Identify which cell holds the provided text, then report its (x, y) central coordinate. 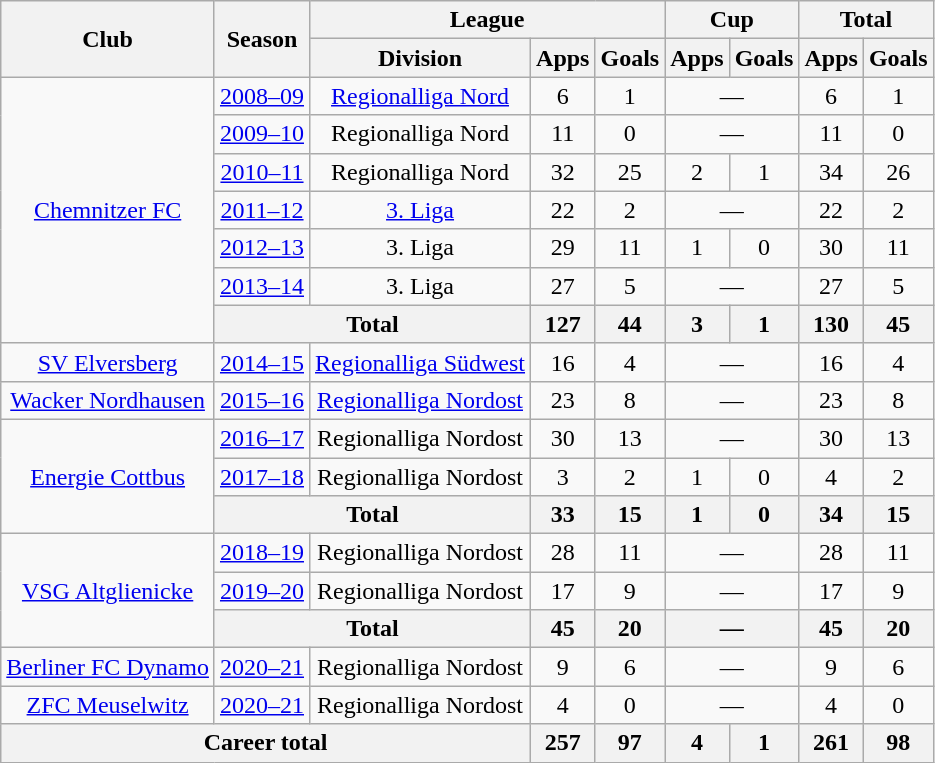
VSG Altglienicke (108, 591)
2016–17 (262, 438)
Club (108, 39)
33 (563, 515)
2017–18 (262, 477)
Regionalliga Südwest (420, 362)
Berliner FC Dynamo (108, 667)
Energie Cottbus (108, 476)
2012–13 (262, 248)
2008–09 (262, 96)
98 (898, 743)
26 (898, 172)
29 (563, 248)
130 (831, 324)
Wacker Nordhausen (108, 400)
Chemnitzer FC (108, 210)
97 (630, 743)
127 (563, 324)
2011–12 (262, 210)
Season (262, 39)
2013–14 (262, 286)
Division (420, 58)
32 (563, 172)
2018–19 (262, 553)
2009–10 (262, 134)
261 (831, 743)
Cup (732, 20)
ZFC Meuselwitz (108, 705)
25 (630, 172)
2010–11 (262, 172)
SV Elversberg (108, 362)
2015–16 (262, 400)
257 (563, 743)
Career total (266, 743)
44 (630, 324)
2014–15 (262, 362)
2019–20 (262, 591)
League (488, 20)
